Determine the [X, Y] coordinate at the center of the cell enclosing the given text.  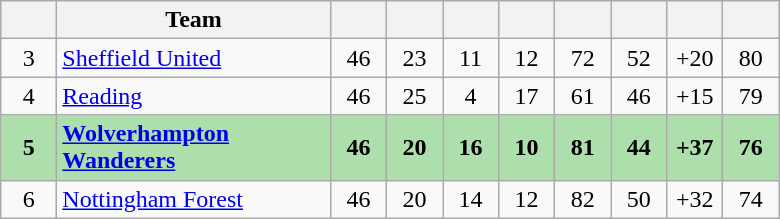
82 [583, 199]
16 [470, 148]
+37 [695, 148]
6 [29, 199]
Team [194, 20]
+32 [695, 199]
Reading [194, 96]
17 [527, 96]
+15 [695, 96]
72 [583, 58]
74 [751, 199]
11 [470, 58]
52 [639, 58]
80 [751, 58]
5 [29, 148]
25 [414, 96]
50 [639, 199]
Nottingham Forest [194, 199]
44 [639, 148]
Wolverhampton Wanderers [194, 148]
81 [583, 148]
+20 [695, 58]
79 [751, 96]
23 [414, 58]
3 [29, 58]
61 [583, 96]
76 [751, 148]
10 [527, 148]
Sheffield United [194, 58]
14 [470, 199]
